Determine the [x, y] coordinate at the center of the cell enclosing the given text.  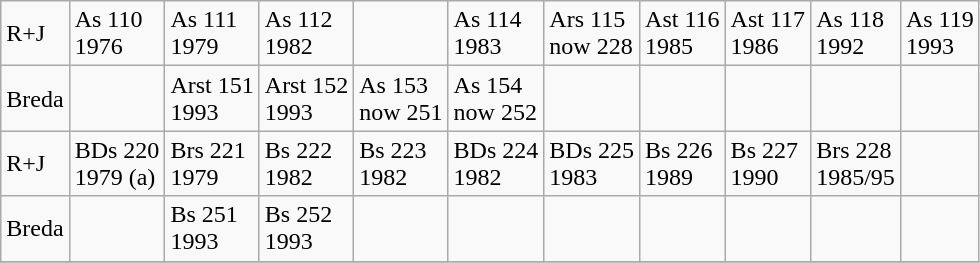
Bs 2271990 [768, 164]
As 1101976 [117, 34]
BDs 2251983 [592, 164]
As 1191993 [940, 34]
BDs 2201979 (a) [117, 164]
As 1141983 [496, 34]
Bs 2511993 [212, 228]
Arst 1511993 [212, 98]
As 1181992 [856, 34]
Ars 115now 228 [592, 34]
Bs 2261989 [683, 164]
Brs 2211979 [212, 164]
Brs 2281985/95 [856, 164]
As 1111979 [212, 34]
As 154now 252 [496, 98]
Arst 1521993 [306, 98]
BDs 2241982 [496, 164]
As 153now 251 [401, 98]
Bs 2231982 [401, 164]
Bs 2221982 [306, 164]
Bs 2521993 [306, 228]
As 1121982 [306, 34]
Ast 1161985 [683, 34]
Ast 1171986 [768, 34]
